Determine the (X, Y) coordinate at the center of the cell enclosing the given text.  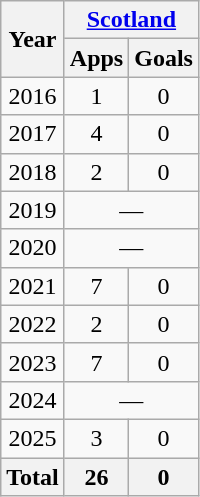
Scotland (131, 20)
2020 (33, 248)
Year (33, 39)
3 (96, 438)
2022 (33, 324)
4 (96, 134)
2024 (33, 400)
Total (33, 477)
2023 (33, 362)
2016 (33, 96)
2021 (33, 286)
26 (96, 477)
2018 (33, 172)
Apps (96, 58)
2017 (33, 134)
1 (96, 96)
2019 (33, 210)
2025 (33, 438)
Goals (164, 58)
